Pinpoint the cell where the given text exists, returning its (X, Y) midpoint coordinate. 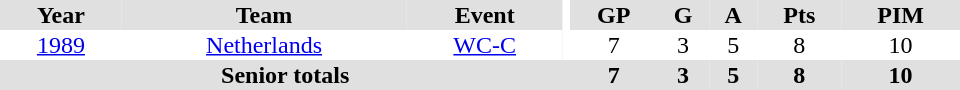
Pts (800, 15)
Senior totals (285, 75)
G (683, 15)
Netherlands (264, 45)
WC-C (484, 45)
GP (614, 15)
Event (484, 15)
PIM (900, 15)
1989 (61, 45)
Year (61, 15)
A (734, 15)
Team (264, 15)
